Output the [X, Y] coordinate of the center of the cell containing the given text.  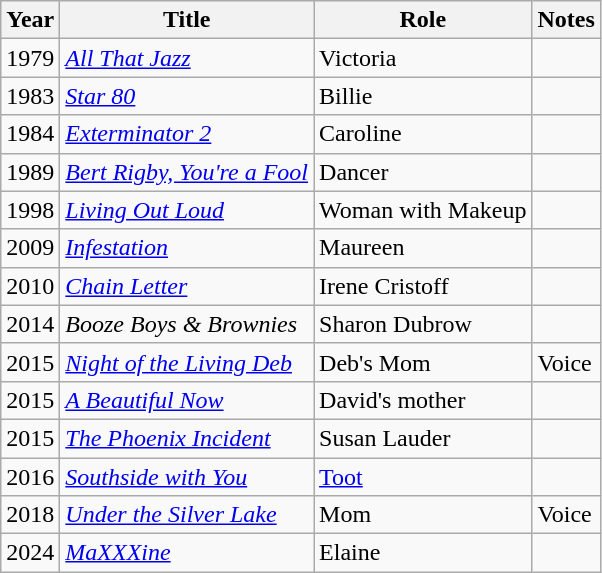
1998 [30, 210]
Irene Cristoff [423, 286]
1989 [30, 172]
Chain Letter [187, 286]
Southside with You [187, 477]
Star 80 [187, 96]
Living Out Loud [187, 210]
All That Jazz [187, 58]
Notes [566, 20]
Year [30, 20]
Woman with Makeup [423, 210]
Exterminator 2 [187, 134]
Caroline [423, 134]
Mom [423, 515]
Booze Boys & Brownies [187, 324]
Toot [423, 477]
Dancer [423, 172]
Bert Rigby, You're a Fool [187, 172]
Deb's Mom [423, 362]
2016 [30, 477]
Under the Silver Lake [187, 515]
1984 [30, 134]
Billie [423, 96]
Victoria [423, 58]
Role [423, 20]
David's mother [423, 400]
Night of the Living Deb [187, 362]
1979 [30, 58]
The Phoenix Incident [187, 438]
Maureen [423, 248]
MaXXXine [187, 553]
1983 [30, 96]
Susan Lauder [423, 438]
Infestation [187, 248]
2024 [30, 553]
2010 [30, 286]
2009 [30, 248]
Elaine [423, 553]
2018 [30, 515]
Title [187, 20]
Sharon Dubrow [423, 324]
2014 [30, 324]
A Beautiful Now [187, 400]
